Return the [x, y] coordinate for the center point of the cell that contains the specified text.  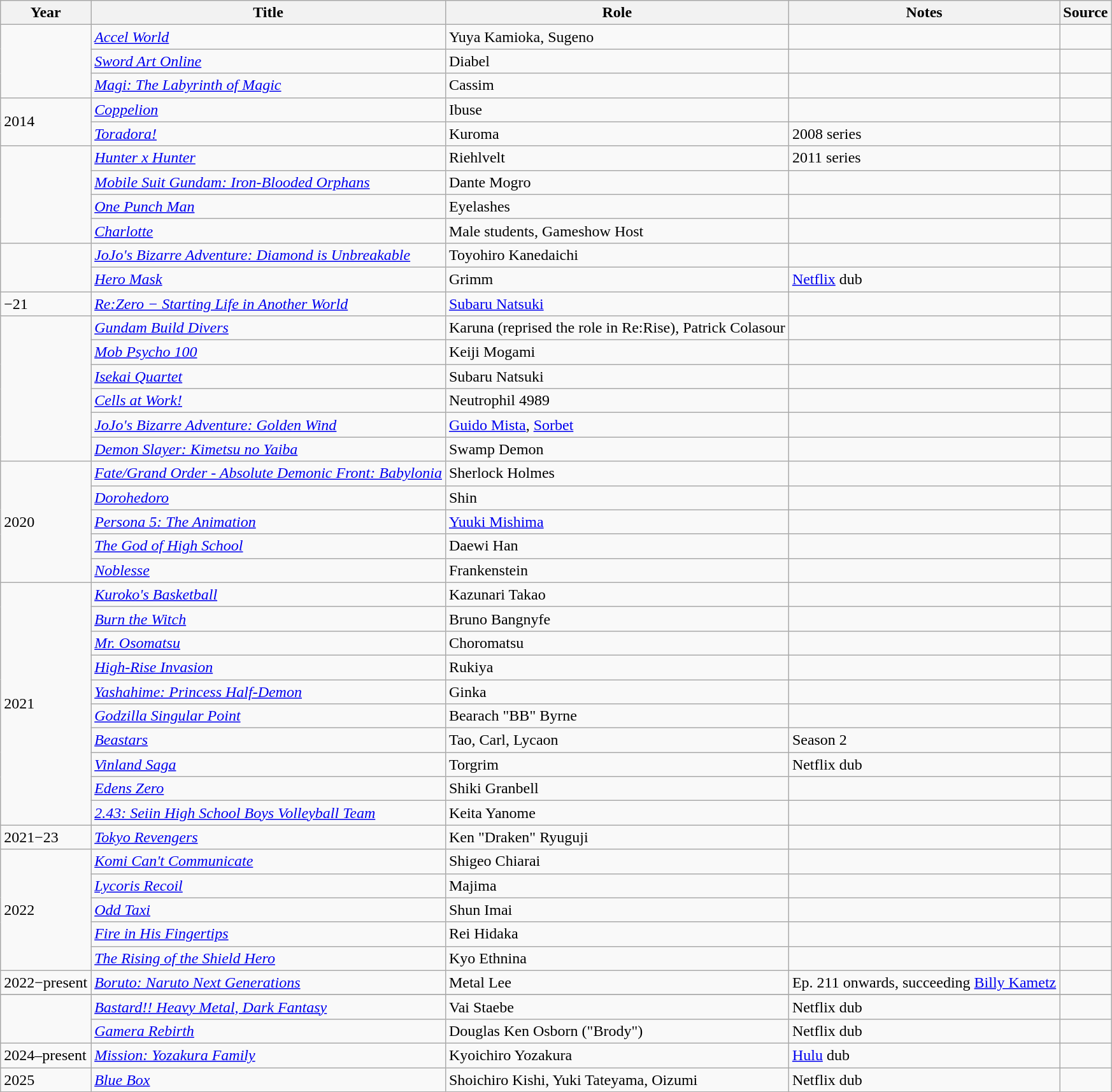
2022 [46, 910]
Cassim [617, 85]
2025 [46, 1080]
Vinland Saga [269, 765]
Persona 5: The Animation [269, 522]
Blue Box [269, 1080]
Godzilla Singular Point [269, 716]
Yuya Kamioka, Sugeno [617, 37]
Hunter x Hunter [269, 158]
Toyohiro Kanedaichi [617, 255]
Dorohedoro [269, 498]
Ginka [617, 691]
Kuroma [617, 134]
Charlotte [269, 231]
Keita Yanome [617, 813]
Kuroko's Basketball [269, 594]
Yashahime: Princess Half-Demon [269, 691]
Isekai Quartet [269, 377]
Yuuki Mishima [617, 522]
Shoichiro Kishi, Yuki Tateyama, Oizumi [617, 1080]
Sherlock Holmes [617, 473]
Shiki Granbell [617, 789]
2021−23 [46, 837]
Accel World [269, 37]
Magi: The Labyrinth of Magic [269, 85]
Coppelion [269, 110]
Mobile Suit Gundam: Iron-Blooded Orphans [269, 182]
Gamera Rebirth [269, 1031]
Kyoichiro Yozakura [617, 1055]
Noblesse [269, 570]
Beastars [269, 740]
One Punch Man [269, 206]
Grimm [617, 279]
2008 series [923, 134]
Male students, Gameshow Host [617, 231]
High-Rise Invasion [269, 667]
Ibuse [617, 110]
Swamp Demon [617, 449]
2022−present [46, 982]
Boruto: Naruto Next Generations [269, 982]
Cells at Work! [269, 401]
−21 [46, 304]
Ep. 211 onwards, succeeding Billy Kametz [923, 982]
Choromatsu [617, 643]
Toradora! [269, 134]
Torgrim [617, 765]
Shin [617, 498]
Sword Art Online [269, 61]
2011 series [923, 158]
Fate/Grand Order - Absolute Demonic Front: Babylonia [269, 473]
Tao, Carl, Lycaon [617, 740]
Season 2 [923, 740]
Bastard!! Heavy Metal, Dark Fantasy [269, 1007]
Lycoris Recoil [269, 886]
The Rising of the Shield Hero [269, 958]
Metal Lee [617, 982]
Hulu dub [923, 1055]
Kyo Ethnina [617, 958]
JoJo's Bizarre Adventure: Diamond is Unbreakable [269, 255]
Vai Staebe [617, 1007]
Douglas Ken Osborn ("Brody") [617, 1031]
Burn the Witch [269, 619]
Mission: Yozakura Family [269, 1055]
Ken "Draken" Ryuguji [617, 837]
Demon Slayer: Kimetsu no Yaiba [269, 449]
Rukiya [617, 667]
Shun Imai [617, 910]
Dante Mogro [617, 182]
2021 [46, 703]
Komi Can't Communicate [269, 861]
Bruno Bangnyfe [617, 619]
Gundam Build Divers [269, 328]
Karuna (reprised the role in Re:Rise), Patrick Colasour [617, 328]
The God of High School [269, 546]
Tokyo Revengers [269, 837]
Mob Psycho 100 [269, 352]
Odd Taxi [269, 910]
2014 [46, 122]
Daewi Han [617, 546]
Role [617, 13]
Edens Zero [269, 789]
Riehlvelt [617, 158]
JoJo's Bizarre Adventure: Golden Wind [269, 425]
Diabel [617, 61]
Re:Zero − Starting Life in Another World [269, 304]
Fire in His Fingertips [269, 934]
2024–present [46, 1055]
Year [46, 13]
Shigeo Chiarai [617, 861]
Source [1085, 13]
Majima [617, 886]
Guido Mista, Sorbet [617, 425]
Hero Mask [269, 279]
Neutrophil 4989 [617, 401]
Keiji Mogami [617, 352]
2.43: Seiin High School Boys Volleyball Team [269, 813]
Rei Hidaka [617, 934]
Frankenstein [617, 570]
2020 [46, 522]
Eyelashes [617, 206]
Mr. Osomatsu [269, 643]
Kazunari Takao [617, 594]
Notes [923, 13]
Bearach "BB" Byrne [617, 716]
Title [269, 13]
